Output the [X, Y] coordinate of the center of the cell containing the given text.  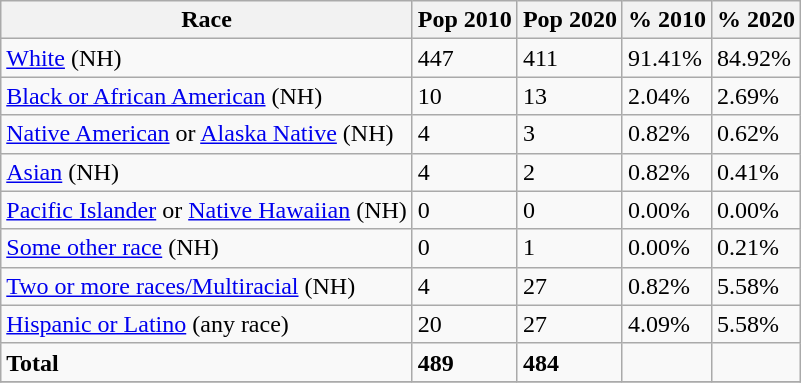
411 [570, 58]
Pacific Islander or Native Hawaiian (NH) [207, 210]
Some other race (NH) [207, 248]
Black or African American (NH) [207, 96]
White (NH) [207, 58]
484 [570, 362]
Pop 2020 [570, 20]
489 [464, 362]
Asian (NH) [207, 172]
2.04% [666, 96]
3 [570, 134]
Race [207, 20]
13 [570, 96]
Hispanic or Latino (any race) [207, 324]
2 [570, 172]
Pop 2010 [464, 20]
Two or more races/Multiracial (NH) [207, 286]
20 [464, 324]
Native American or Alaska Native (NH) [207, 134]
1 [570, 248]
4.09% [666, 324]
0.62% [756, 134]
447 [464, 58]
2.69% [756, 96]
10 [464, 96]
91.41% [666, 58]
% 2020 [756, 20]
0.41% [756, 172]
% 2010 [666, 20]
Total [207, 362]
84.92% [756, 58]
0.21% [756, 248]
